Output the (X, Y) coordinate of the center of the cell containing the given text.  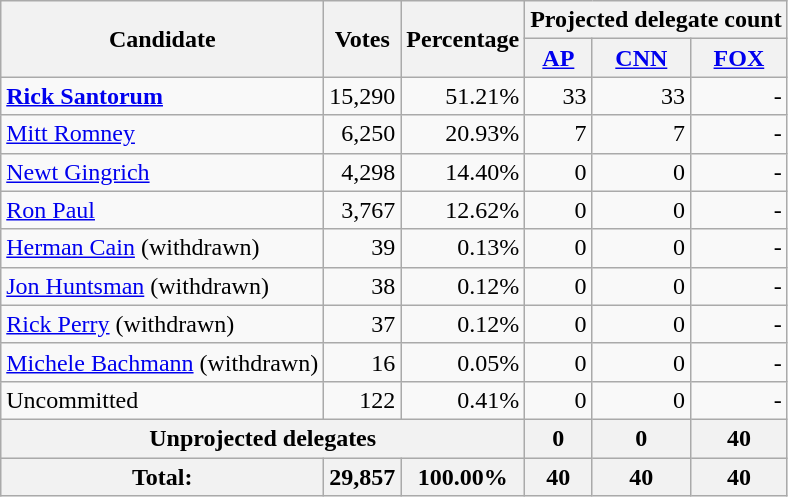
0.13% (463, 248)
4,298 (362, 172)
122 (362, 400)
Percentage (463, 39)
29,857 (362, 477)
0.41% (463, 400)
Newt Gingrich (162, 172)
51.21% (463, 96)
16 (362, 362)
AP (558, 58)
CNN (642, 58)
Candidate (162, 39)
14.40% (463, 172)
100.00% (463, 477)
Uncommitted (162, 400)
Michele Bachmann (withdrawn) (162, 362)
Total: (162, 477)
0.05% (463, 362)
Mitt Romney (162, 134)
15,290 (362, 96)
6,250 (362, 134)
37 (362, 324)
Ron Paul (162, 210)
38 (362, 286)
Votes (362, 39)
20.93% (463, 134)
Jon Huntsman (withdrawn) (162, 286)
Rick Perry (withdrawn) (162, 324)
3,767 (362, 210)
12.62% (463, 210)
Rick Santorum (162, 96)
Unprojected delegates (263, 438)
FOX (740, 58)
Projected delegate count (656, 20)
Herman Cain (withdrawn) (162, 248)
39 (362, 248)
